Identify which cell holds the provided text, then report its (x, y) central coordinate. 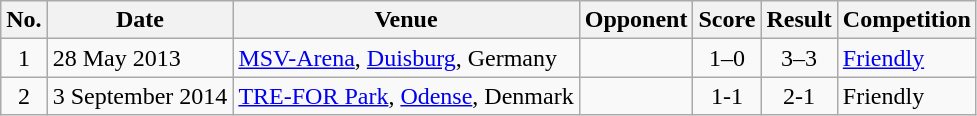
1–0 (727, 58)
Result (799, 20)
Competition (906, 20)
Date (140, 20)
1-1 (727, 96)
2 (24, 96)
28 May 2013 (140, 58)
No. (24, 20)
2-1 (799, 96)
Score (727, 20)
TRE-FOR Park, Odense, Denmark (406, 96)
Venue (406, 20)
MSV-Arena, Duisburg, Germany (406, 58)
Opponent (636, 20)
1 (24, 58)
3–3 (799, 58)
3 September 2014 (140, 96)
